Return the (x, y) coordinate for the center point of the cell that contains the specified text.  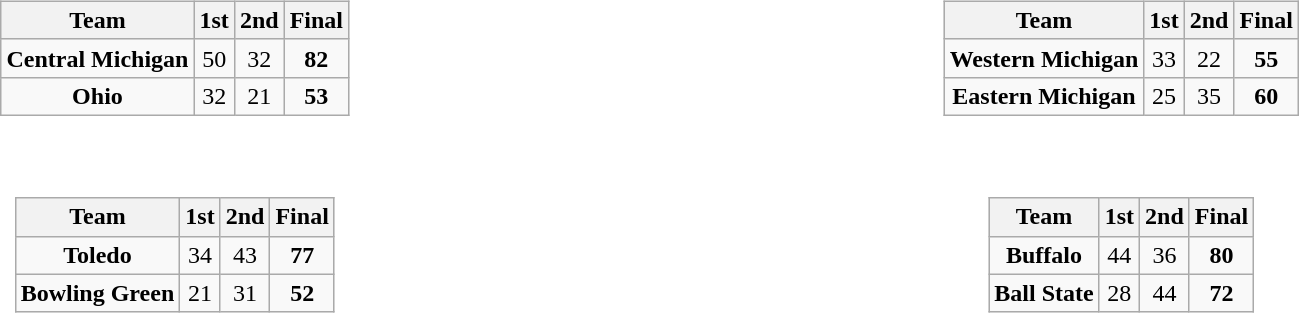
72 (1221, 293)
35 (1209, 96)
Ball State (1044, 293)
53 (316, 96)
43 (245, 255)
25 (1164, 96)
33 (1164, 58)
Ohio (98, 96)
Bowling Green (98, 293)
80 (1221, 255)
28 (1119, 293)
52 (302, 293)
Toledo (98, 255)
82 (316, 58)
31 (245, 293)
55 (1266, 58)
50 (214, 58)
Eastern Michigan (1044, 96)
77 (302, 255)
34 (200, 255)
36 (1165, 255)
22 (1209, 58)
Central Michigan (98, 58)
Western Michigan (1044, 58)
60 (1266, 96)
Buffalo (1044, 255)
